Find where the given text appears and provide that cell's center as (x, y) coordinate. 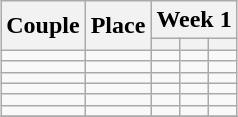
Couple (43, 26)
Place (118, 26)
Week 1 (194, 20)
